Search for the cell housing the specified text and yield its (x, y) center coordinate. 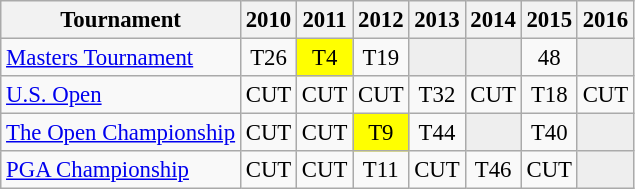
T19 (381, 58)
PGA Championship (121, 170)
2013 (437, 20)
T9 (381, 133)
T11 (381, 170)
T26 (268, 58)
T4 (325, 58)
2010 (268, 20)
48 (549, 58)
T44 (437, 133)
Masters Tournament (121, 58)
U.S. Open (121, 95)
2016 (605, 20)
2012 (381, 20)
T18 (549, 95)
2015 (549, 20)
2011 (325, 20)
T32 (437, 95)
T40 (549, 133)
Tournament (121, 20)
T46 (493, 170)
The Open Championship (121, 133)
2014 (493, 20)
